For the text-containing cell, return its midpoint in [X, Y] coordinate format. 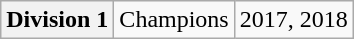
Champions [174, 20]
Division 1 [58, 20]
2017, 2018 [294, 20]
